Scan for the cell matching the given text and deliver its [x, y] coordinate at center. 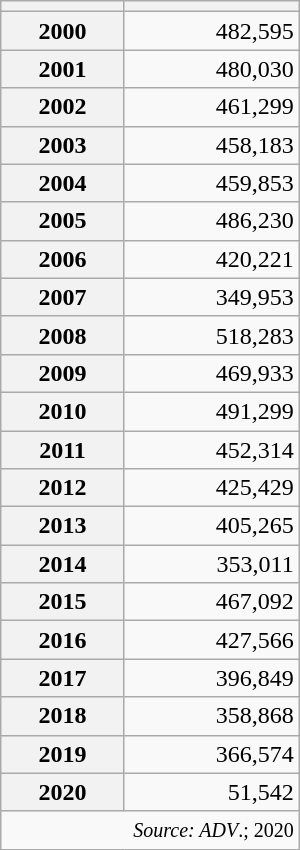
358,868 [212, 716]
353,011 [212, 564]
2009 [63, 373]
366,574 [212, 754]
2006 [63, 259]
427,566 [212, 640]
2005 [63, 221]
2011 [63, 449]
482,595 [212, 31]
491,299 [212, 411]
2004 [63, 183]
2016 [63, 640]
2017 [63, 678]
2000 [63, 31]
486,230 [212, 221]
405,265 [212, 526]
Source: ADV.; 2020 [150, 830]
467,092 [212, 602]
2001 [63, 69]
2002 [63, 107]
518,283 [212, 335]
425,429 [212, 488]
2010 [63, 411]
469,933 [212, 373]
51,542 [212, 792]
459,853 [212, 183]
2019 [63, 754]
480,030 [212, 69]
2007 [63, 297]
2014 [63, 564]
2020 [63, 792]
349,953 [212, 297]
2013 [63, 526]
461,299 [212, 107]
2018 [63, 716]
2008 [63, 335]
458,183 [212, 145]
452,314 [212, 449]
2015 [63, 602]
420,221 [212, 259]
396,849 [212, 678]
2003 [63, 145]
2012 [63, 488]
